From the cell containing the given text, extract its center point as (x, y) coordinate. 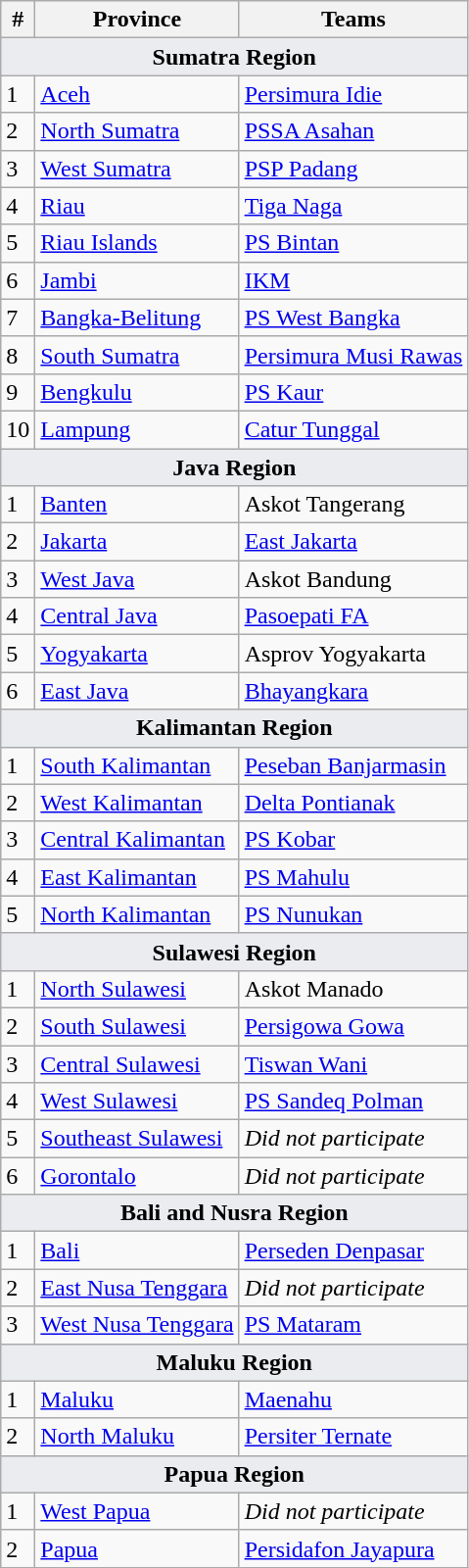
Banten (137, 505)
PSSA Asahan (353, 131)
Province (137, 20)
Teams (353, 20)
East Java (137, 691)
Bali (137, 1250)
Askot Tangerang (353, 505)
Central Sulawesi (137, 1063)
Persidafon Jayapura (353, 1548)
Persimura Musi Rawas (353, 355)
Pasoepati FA (353, 616)
North Sulawesi (137, 989)
Kalimantan Region (235, 728)
Jakarta (137, 542)
PS Sandeq Polman (353, 1102)
Bali and Nusra Region (235, 1213)
Central Java (137, 616)
7 (18, 318)
PS Mataram (353, 1325)
South Sumatra (137, 355)
Persiter Ternate (353, 1437)
Askot Bandung (353, 579)
Delta Pontianak (353, 803)
Southeast Sulawesi (137, 1139)
Maenahu (353, 1399)
Maluku Region (235, 1362)
East Nusa Tenggara (137, 1288)
PS Bintan (353, 243)
West Nusa Tenggara (137, 1325)
Lampung (137, 429)
East Kalimantan (137, 877)
West Sulawesi (137, 1102)
Sulawesi Region (235, 952)
Jambi (137, 280)
Papua (137, 1548)
Bangka-Belitung (137, 318)
Riau (137, 206)
PS West Bangka (353, 318)
9 (18, 392)
Bhayangkara (353, 691)
East Jakarta (353, 542)
North Maluku (137, 1437)
PS Kobar (353, 840)
Maluku (137, 1399)
Aceh (137, 94)
# (18, 20)
Asprov Yogyakarta (353, 654)
Central Kalimantan (137, 840)
North Sumatra (137, 131)
PS Mahulu (353, 877)
Askot Manado (353, 989)
10 (18, 429)
West Java (137, 579)
Bengkulu (137, 392)
PS Kaur (353, 392)
South Kalimantan (137, 765)
Persigowa Gowa (353, 1026)
PSP Padang (353, 169)
Yogyakarta (137, 654)
West Sumatra (137, 169)
Gorontalo (137, 1176)
Tiswan Wani (353, 1063)
IKM (353, 280)
West Kalimantan (137, 803)
Java Region (235, 467)
Sumatra Region (235, 57)
Papua Region (235, 1474)
8 (18, 355)
PS Nunukan (353, 914)
Peseban Banjarmasin (353, 765)
North Kalimantan (137, 914)
West Papua (137, 1511)
Tiga Naga (353, 206)
South Sulawesi (137, 1026)
Perseden Denpasar (353, 1250)
Persimura Idie (353, 94)
Riau Islands (137, 243)
Catur Tunggal (353, 429)
